Return the (x, y) coordinate for the center point of the cell that contains the specified text.  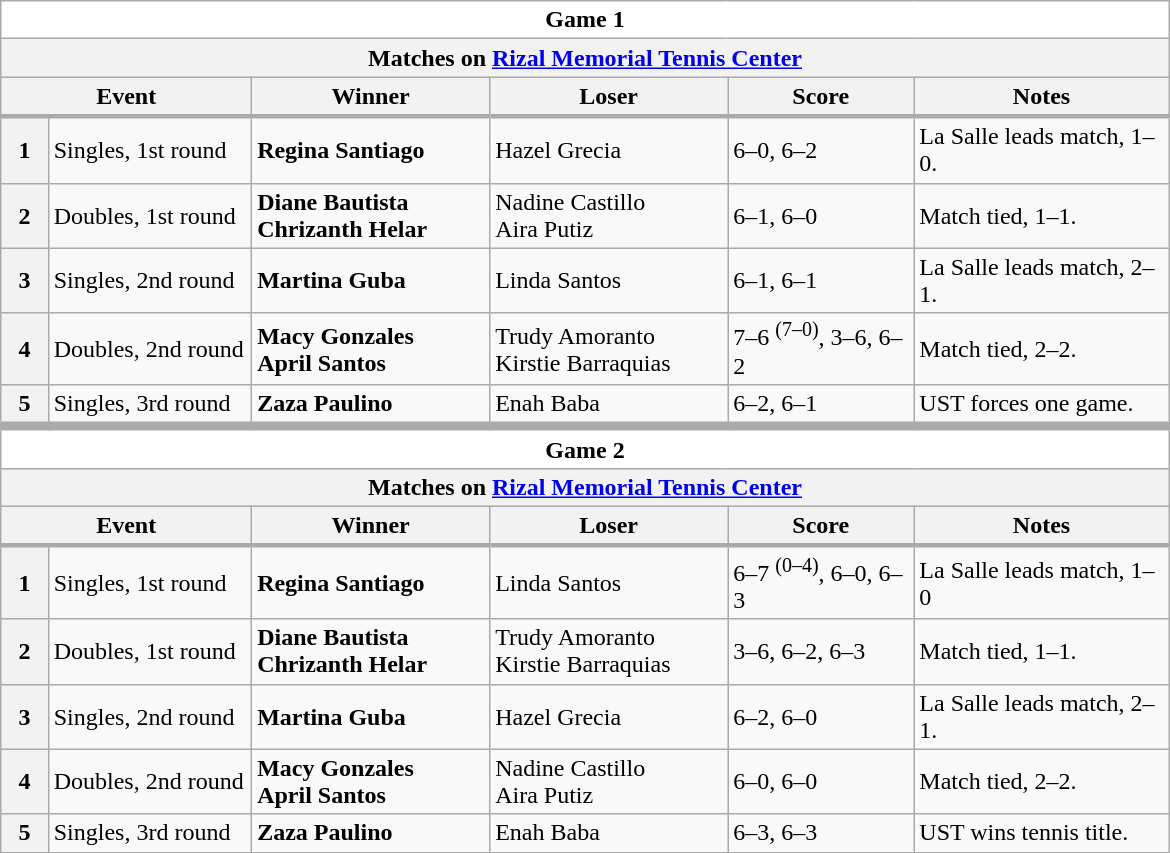
Game 2 (585, 447)
6–7 (0–4), 6–0, 6–3 (821, 582)
6–0, 6–0 (821, 782)
UST wins tennis title. (1042, 833)
3–6, 6–2, 6–3 (821, 652)
6–2, 6–0 (821, 716)
6–1, 6–1 (821, 280)
La Salle leads match, 1–0. (1042, 150)
6–2, 6–1 (821, 406)
UST forces one game. (1042, 406)
7–6 (7–0), 3–6, 6–2 (821, 349)
6–0, 6–2 (821, 150)
6–1, 6–0 (821, 216)
Game 1 (585, 20)
La Salle leads match, 1–0 (1042, 582)
6–3, 6–3 (821, 833)
